Output the (X, Y) coordinate of the center of the cell containing the given text.  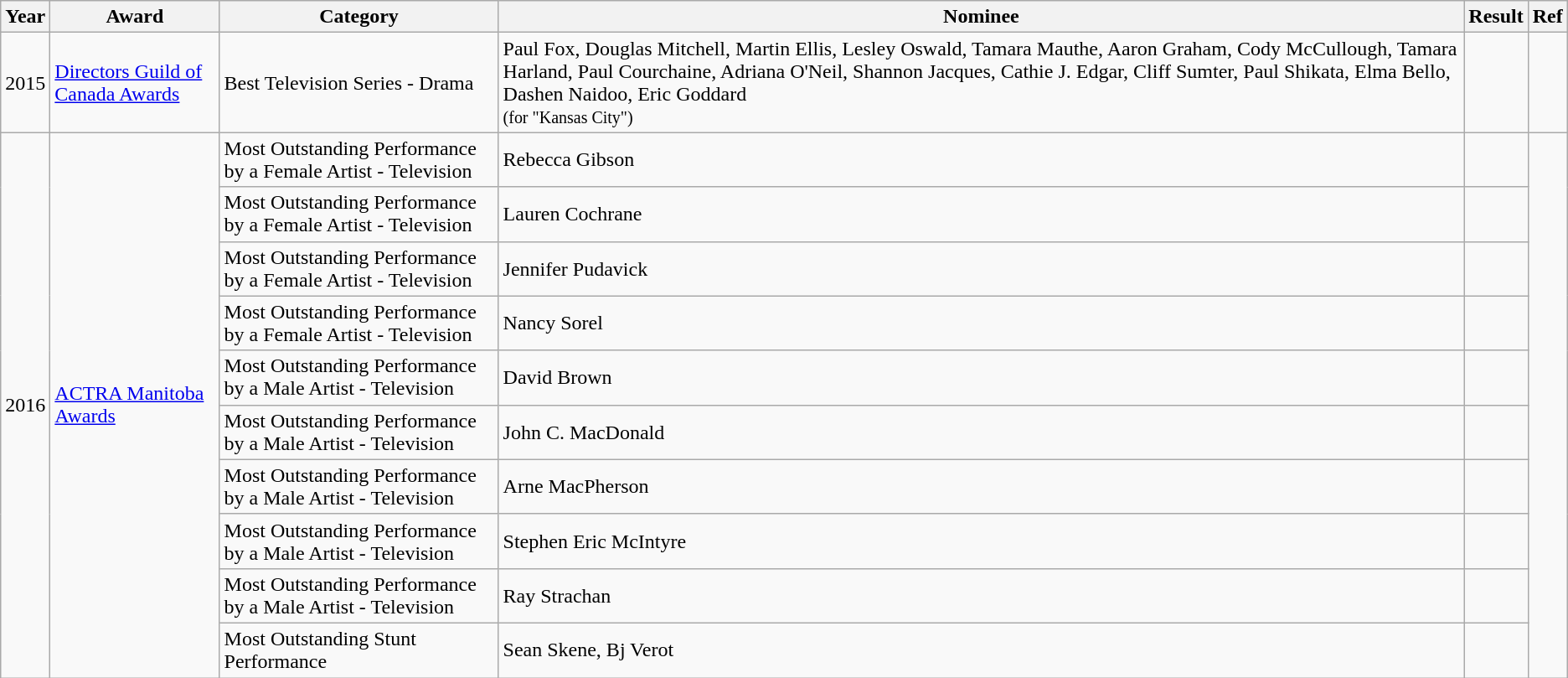
Lauren Cochrane (982, 215)
Award (135, 17)
Nancy Sorel (982, 323)
Stephen Eric McIntyre (982, 541)
Sean Skene, Bj Verot (982, 650)
Best Television Series - Drama (358, 82)
Arne MacPherson (982, 486)
ACTRA Manitoba Awards (135, 406)
John C. MacDonald (982, 432)
David Brown (982, 377)
Result (1496, 17)
Nominee (982, 17)
Jennifer Pudavick (982, 268)
Ref (1548, 17)
Ray Strachan (982, 595)
Rebecca Gibson (982, 159)
Year (25, 17)
2016 (25, 406)
Directors Guild of Canada Awards (135, 82)
2015 (25, 82)
Most Outstanding Stunt Performance (358, 650)
Category (358, 17)
